Return [X, Y] of the center of cell containing provided text 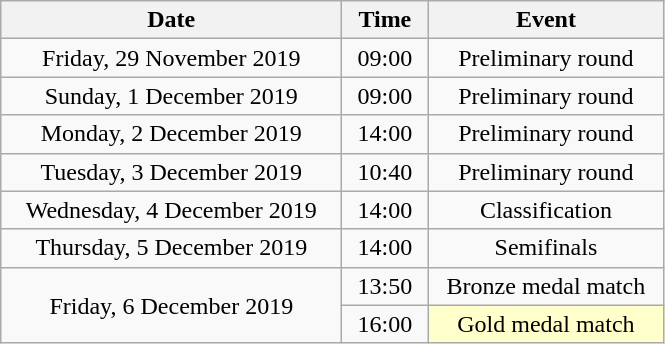
Tuesday, 3 December 2019 [172, 172]
Semifinals [546, 248]
Friday, 6 December 2019 [172, 305]
Friday, 29 November 2019 [172, 58]
Wednesday, 4 December 2019 [172, 210]
10:40 [385, 172]
Thursday, 5 December 2019 [172, 248]
Classification [546, 210]
Event [546, 20]
16:00 [385, 324]
Gold medal match [546, 324]
13:50 [385, 286]
Monday, 2 December 2019 [172, 134]
Date [172, 20]
Sunday, 1 December 2019 [172, 96]
Bronze medal match [546, 286]
Time [385, 20]
